Return the [X, Y] coordinate for the center point of the cell that contains the specified text.  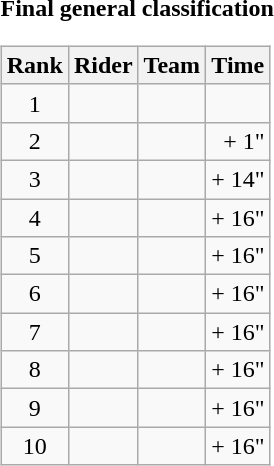
7 [34, 332]
8 [34, 370]
Time [238, 65]
3 [34, 179]
Team [172, 65]
1 [34, 103]
9 [34, 408]
+ 1" [238, 141]
Rank [34, 65]
2 [34, 141]
+ 14" [238, 179]
4 [34, 217]
Rider [103, 65]
5 [34, 256]
6 [34, 294]
10 [34, 446]
